Find where the given text appears and provide that cell's center as (x, y) coordinate. 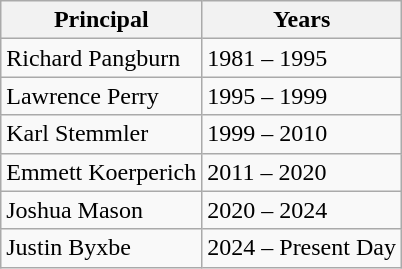
Lawrence Perry (102, 96)
1999 – 2010 (302, 134)
2024 – Present Day (302, 248)
Emmett Koerperich (102, 172)
Years (302, 20)
1981 – 1995 (302, 58)
2020 – 2024 (302, 210)
Joshua Mason (102, 210)
1995 – 1999 (302, 96)
Richard Pangburn (102, 58)
Principal (102, 20)
Justin Byxbe (102, 248)
Karl Stemmler (102, 134)
2011 – 2020 (302, 172)
